Return the (X, Y) coordinate for the center point of the cell that contains the specified text.  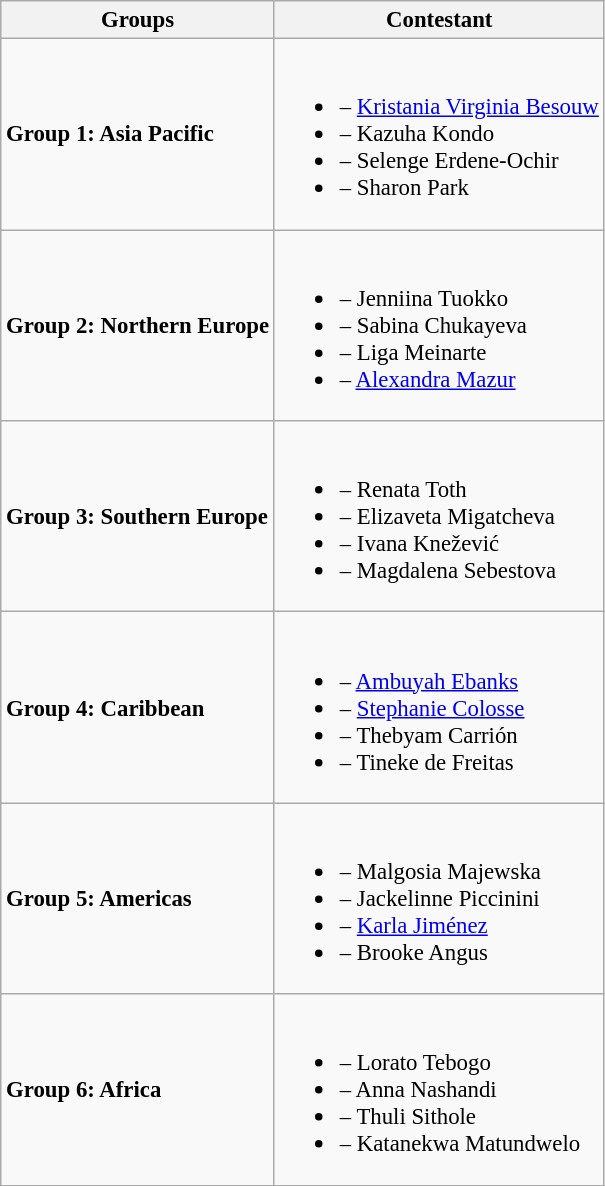
Group 6: Africa (138, 1090)
Group 1: Asia Pacific (138, 134)
Group 4: Caribbean (138, 708)
Group 5: Americas (138, 898)
– Kristania Virginia Besouw – Kazuha Kondo – Selenge Erdene-Ochir – Sharon Park (439, 134)
Groups (138, 20)
Group 2: Northern Europe (138, 326)
Group 3: Southern Europe (138, 516)
– Ambuyah Ebanks – Stephanie Colosse – Thebyam Carrión – Tineke de Freitas (439, 708)
– Malgosia Majewska – Jackelinne Piccinini – Karla Jiménez – Brooke Angus (439, 898)
Contestant (439, 20)
– Jenniina Tuokko – Sabina Chukayeva – Liga Meinarte – Alexandra Mazur (439, 326)
– Lorato Tebogo – Anna Nashandi – Thuli Sithole – Katanekwa Matundwelo (439, 1090)
– Renata Toth – Elizaveta Migatcheva – Ivana Knežević – Magdalena Sebestova (439, 516)
